Provide the [X, Y] coordinate of the cell's center where the given text is located.  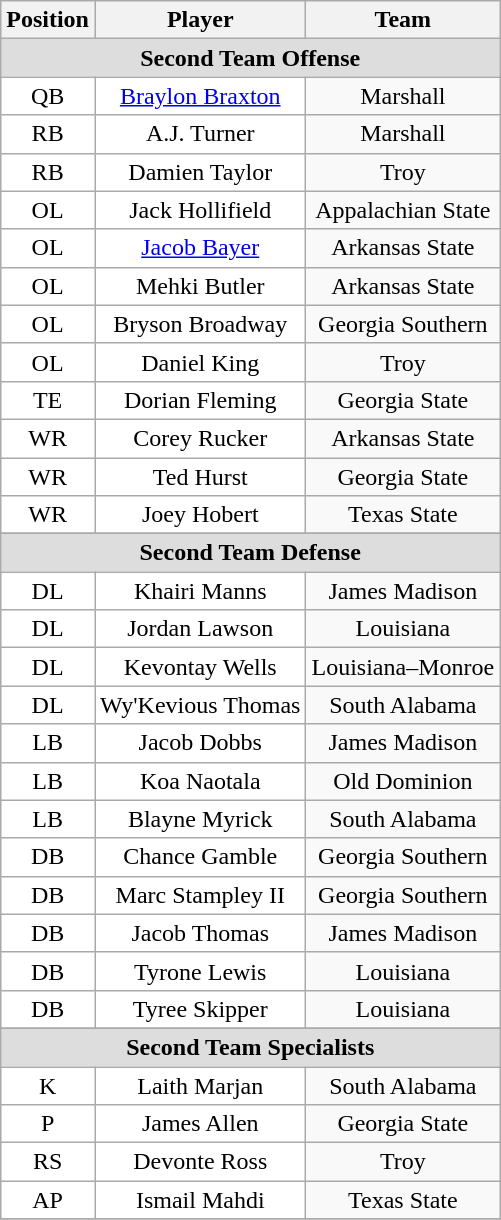
Tyrone Lewis [200, 971]
Koa Naotala [200, 781]
Wy'Kevious Thomas [200, 705]
Jack Hollifield [200, 210]
Second Team Offense [250, 58]
QB [48, 96]
Kevontay Wells [200, 667]
Joey Hobert [200, 515]
TE [48, 400]
Jacob Thomas [200, 933]
Player [200, 20]
Blayne Myrick [200, 819]
Bryson Broadway [200, 324]
Ismail Mahdi [200, 1200]
Corey Rucker [200, 438]
Damien Taylor [200, 172]
Jacob Bayer [200, 248]
Louisiana–Monroe [403, 667]
Khairi Manns [200, 591]
Team [403, 20]
Position [48, 20]
James Allen [200, 1124]
Jacob Dobbs [200, 743]
Devonte Ross [200, 1162]
Chance Gamble [200, 857]
Jordan Lawson [200, 629]
AP [48, 1200]
Appalachian State [403, 210]
Daniel King [200, 362]
RS [48, 1162]
Mehki Butler [200, 286]
Second Team Specialists [250, 1047]
Ted Hurst [200, 477]
Braylon Braxton [200, 96]
Dorian Fleming [200, 400]
A.J. Turner [200, 134]
P [48, 1124]
Second Team Defense [250, 553]
K [48, 1085]
Tyree Skipper [200, 1009]
Marc Stampley II [200, 895]
Old Dominion [403, 781]
Laith Marjan [200, 1085]
